Extract the (x, y) coordinate from the center of the cell holding the provided text.  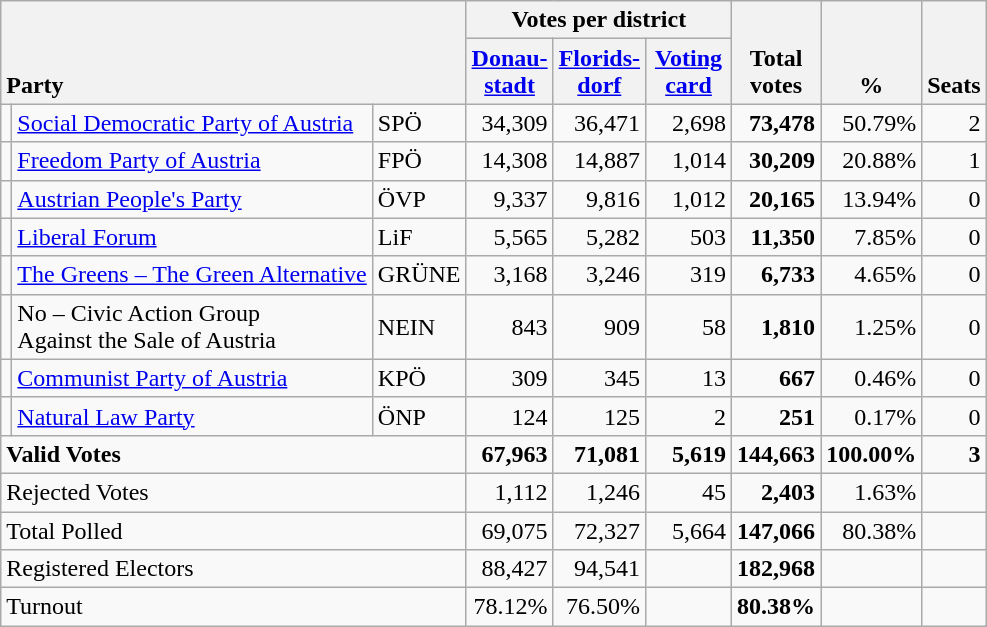
88,427 (510, 569)
Florids-dorf (599, 72)
Austrian People's Party (192, 199)
5,664 (689, 531)
LiF (419, 237)
667 (776, 378)
0.46% (872, 378)
14,887 (599, 161)
Valid Votes (234, 454)
3 (954, 454)
58 (689, 326)
125 (599, 416)
45 (689, 492)
1.25% (872, 326)
13.94% (872, 199)
20,165 (776, 199)
76.50% (599, 607)
73,478 (776, 123)
Registered Electors (234, 569)
Votes per district (599, 20)
9,337 (510, 199)
Rejected Votes (234, 492)
5,565 (510, 237)
5,619 (689, 454)
2,698 (689, 123)
144,663 (776, 454)
GRÜNE (419, 275)
9,816 (599, 199)
1,112 (510, 492)
100.00% (872, 454)
3,168 (510, 275)
KPÖ (419, 378)
843 (510, 326)
251 (776, 416)
% (872, 52)
50.79% (872, 123)
Natural Law Party (192, 416)
Social Democratic Party of Austria (192, 123)
2,403 (776, 492)
The Greens – The Green Alternative (192, 275)
1.63% (872, 492)
319 (689, 275)
69,075 (510, 531)
503 (689, 237)
11,350 (776, 237)
Donau-stadt (510, 72)
1,014 (689, 161)
Freedom Party of Austria (192, 161)
Totalvotes (776, 52)
Turnout (234, 607)
5,282 (599, 237)
4.65% (872, 275)
Total Polled (234, 531)
20.88% (872, 161)
Votingcard (689, 72)
0.17% (872, 416)
78.12% (510, 607)
909 (599, 326)
SPÖ (419, 123)
Liberal Forum (192, 237)
182,968 (776, 569)
1,810 (776, 326)
NEIN (419, 326)
1,246 (599, 492)
309 (510, 378)
1 (954, 161)
94,541 (599, 569)
ÖVP (419, 199)
67,963 (510, 454)
147,066 (776, 531)
345 (599, 378)
72,327 (599, 531)
14,308 (510, 161)
7.85% (872, 237)
124 (510, 416)
Communist Party of Austria (192, 378)
Party (234, 52)
71,081 (599, 454)
13 (689, 378)
6,733 (776, 275)
Seats (954, 52)
30,209 (776, 161)
34,309 (510, 123)
FPÖ (419, 161)
3,246 (599, 275)
1,012 (689, 199)
ÖNP (419, 416)
36,471 (599, 123)
No – Civic Action GroupAgainst the Sale of Austria (192, 326)
